Find where the given text appears and provide that cell's center as (x, y) coordinate. 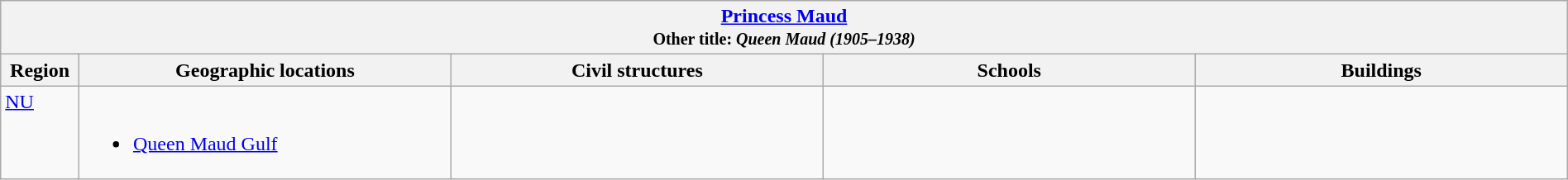
Geographic locations (265, 70)
Civil structures (637, 70)
Princess MaudOther title: Queen Maud (1905–1938) (784, 28)
NU (40, 132)
Queen Maud Gulf (265, 132)
Buildings (1381, 70)
Schools (1009, 70)
Region (40, 70)
